Output the [x, y] coordinate of the center of the cell containing the given text.  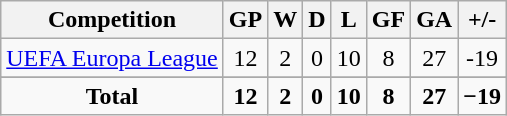
L [348, 20]
-19 [482, 58]
Competition [112, 20]
GF [388, 20]
W [286, 20]
D [317, 20]
UEFA Europa League [112, 58]
GP [245, 20]
+/- [482, 20]
GA [434, 20]
Total [112, 96]
−19 [482, 96]
